Provide the (x, y) coordinate of the cell's center where the given text is located.  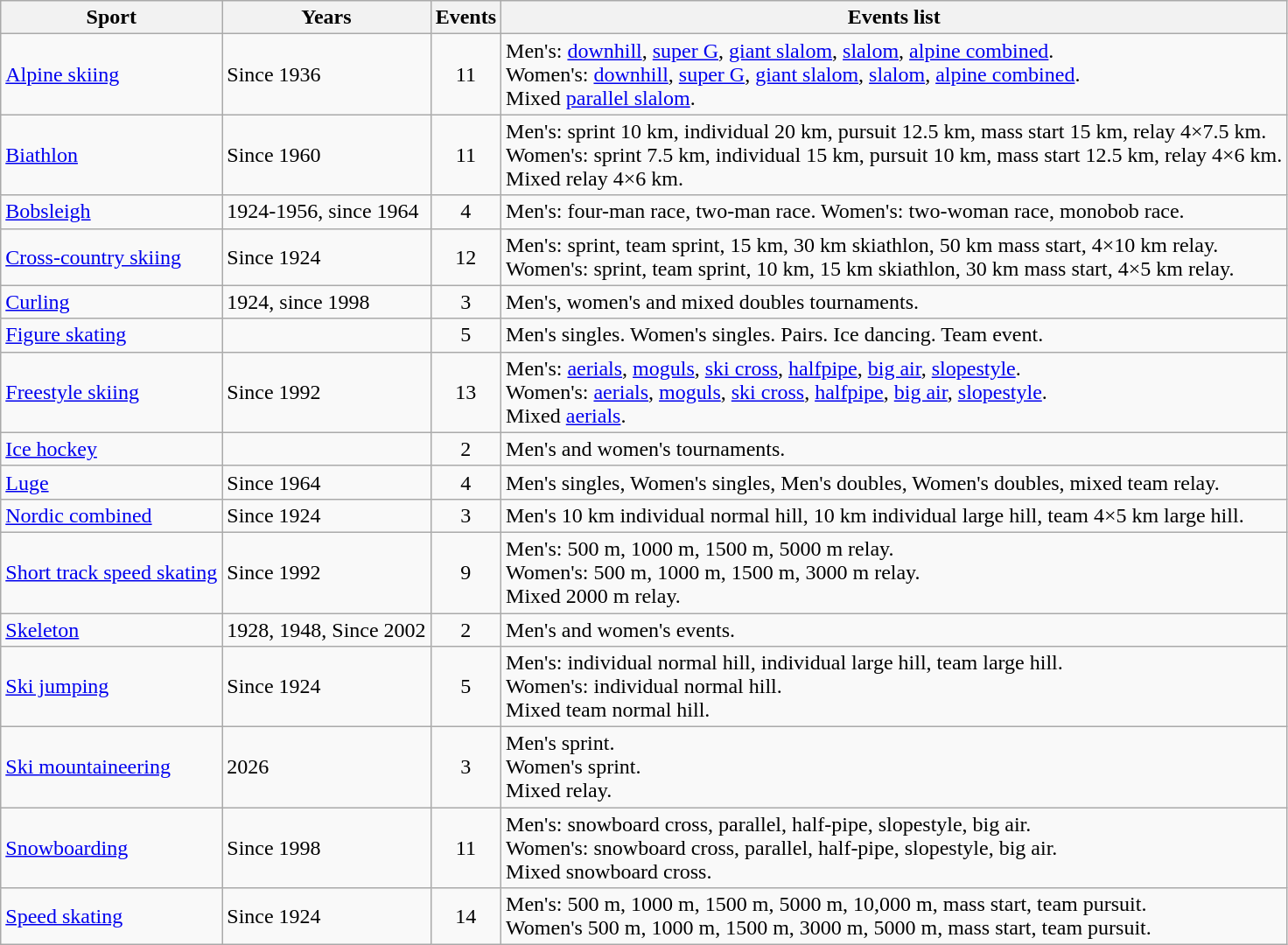
13 (465, 392)
Since 1998 (326, 848)
1924, since 1998 (326, 302)
Men's: aerials, moguls, ski cross, halfpipe, big air, slopestyle.Women's: aerials, moguls, ski cross, halfpipe, big air, slopestyle.Mixed aerials. (894, 392)
Men's: 500 m, 1000 m, 1500 m, 5000 m, 10,000 m, mass start, team pursuit.Women's 500 m, 1000 m, 1500 m, 3000 m, 5000 m, mass start, team pursuit. (894, 917)
Cross-country skiing (112, 257)
14 (465, 917)
Men's: four-man race, two-man race. Women's: two-woman race, monobob race. (894, 212)
Men's and women's events. (894, 629)
Men's sprint.Women's sprint.Mixed relay. (894, 767)
1928, 1948, Since 2002 (326, 629)
Biathlon (112, 155)
Since 1936 (326, 74)
Sport (112, 17)
Events (465, 17)
12 (465, 257)
Ice hockey (112, 449)
Speed skating (112, 917)
Curling (112, 302)
Since 1960 (326, 155)
1924-1956, since 1964 (326, 212)
Events list (894, 17)
Short track speed skating (112, 572)
Figure skating (112, 335)
Men's and women's tournaments. (894, 449)
Men's, women's and mixed doubles tournaments. (894, 302)
Nordic combined (112, 515)
Since 1964 (326, 482)
Men's singles. Women's singles. Pairs. Ice dancing. Team event. (894, 335)
Snowboarding (112, 848)
Men's 10 km individual normal hill, 10 km individual large hill, team 4×5 km large hill. (894, 515)
Ski mountaineering (112, 767)
Years (326, 17)
9 (465, 572)
2026 (326, 767)
Ski jumping (112, 687)
Luge (112, 482)
Men's: 500 m, 1000 m, 1500 m, 5000 m relay.Women's: 500 m, 1000 m, 1500 m, 3000 m relay.Mixed 2000 m relay. (894, 572)
Skeleton (112, 629)
Bobsleigh (112, 212)
Men's singles, Women's singles, Men's doubles, Women's doubles, mixed team relay. (894, 482)
Freestyle skiing (112, 392)
Alpine skiing (112, 74)
Men's: individual normal hill, individual large hill, team large hill.Women's: individual normal hill.Mixed team normal hill. (894, 687)
